Capture the cell that displays the provided text and extract its [x, y] central coordinate. 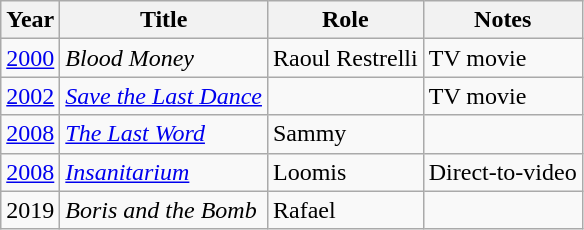
Blood Money [164, 58]
Loomis [345, 172]
Year [30, 20]
Rafael [345, 210]
Raoul Restrelli [345, 58]
Title [164, 20]
Direct-to-video [502, 172]
Role [345, 20]
Boris and the Bomb [164, 210]
Notes [502, 20]
Insanitarium [164, 172]
2000 [30, 58]
2019 [30, 210]
2002 [30, 96]
Sammy [345, 134]
Save the Last Dance [164, 96]
The Last Word [164, 134]
